From the cell containing the given text, extract its center point as [X, Y] coordinate. 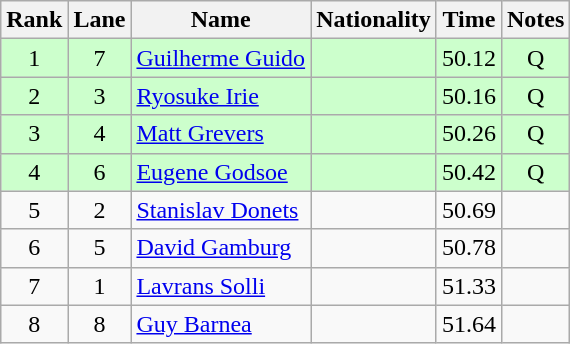
Eugene Godsoe [221, 172]
Name [221, 20]
Notes [535, 20]
50.26 [468, 134]
Matt Grevers [221, 134]
50.42 [468, 172]
50.69 [468, 210]
50.16 [468, 96]
Nationality [374, 20]
Guy Barnea [221, 324]
David Gamburg [221, 248]
Lavrans Solli [221, 286]
51.64 [468, 324]
Rank [34, 20]
50.78 [468, 248]
Guilherme Guido [221, 58]
51.33 [468, 286]
50.12 [468, 58]
Stanislav Donets [221, 210]
Time [468, 20]
Ryosuke Irie [221, 96]
Lane [100, 20]
